Extract the [x, y] coordinate from the center of the cell holding the provided text.  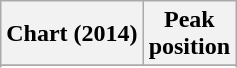
Chart (2014) [72, 34]
Peakposition [189, 34]
